From the cell containing the given text, extract its center point as [X, Y] coordinate. 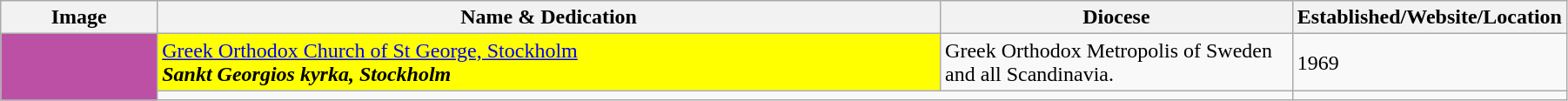
Greek Orthodox Church of St George, StockholmSankt Georgios kyrka, Stockholm [549, 63]
Diocese [1117, 17]
Name & Dedication [549, 17]
1969 [1429, 63]
Greek Orthodox Metropolis of Sweden and all Scandinavia. [1117, 63]
Image [79, 17]
Established/Website/Location [1429, 17]
